Search for the cell housing the specified text and yield its [x, y] center coordinate. 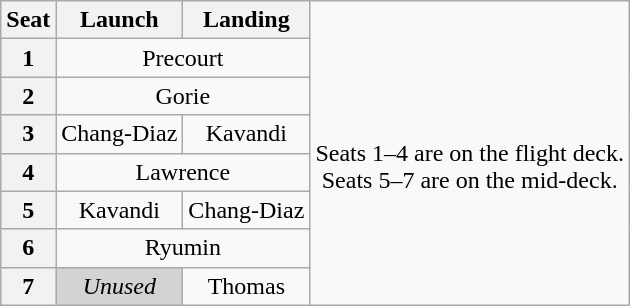
7 [28, 286]
Lawrence [183, 172]
Seats 1–4 are on the flight deck.Seats 5–7 are on the mid-deck. [470, 153]
Landing [246, 20]
2 [28, 96]
Precourt [183, 58]
Thomas [246, 286]
Seat [28, 20]
Unused [120, 286]
5 [28, 210]
4 [28, 172]
1 [28, 58]
3 [28, 134]
6 [28, 248]
Ryumin [183, 248]
Launch [120, 20]
Gorie [183, 96]
